Find where the given text appears and provide that cell's center as [X, Y] coordinate. 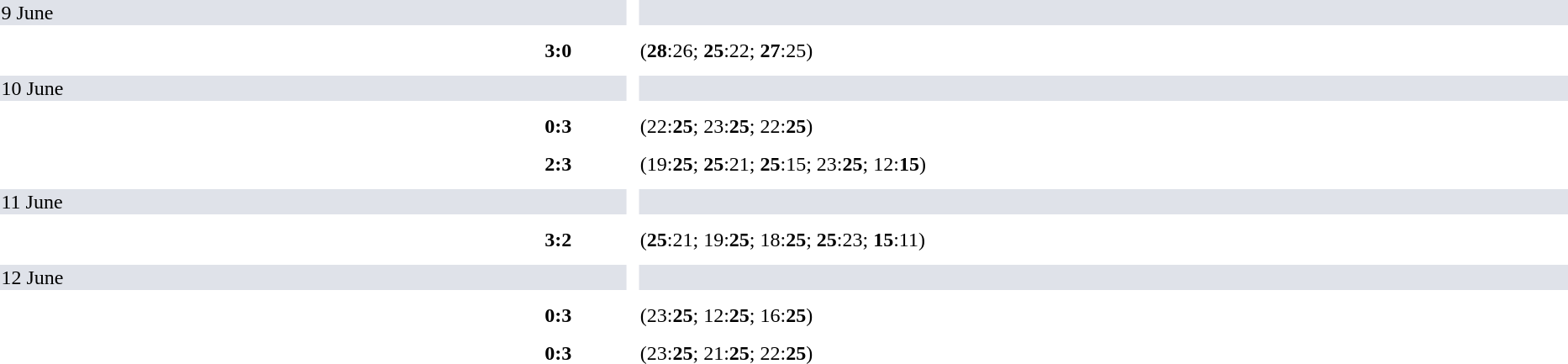
3:2 [558, 240]
11 June [313, 202]
(19:25; 25:21; 25:15; 23:25; 12:15) [1103, 164]
3:0 [558, 50]
10 June [313, 88]
(23:25; 12:25; 16:25) [1103, 315]
(28:26; 25:22; 27:25) [1103, 50]
9 June [313, 13]
12 June [313, 277]
(22:25; 23:25; 22:25) [1103, 126]
(25:21; 19:25; 18:25; 25:23; 15:11) [1103, 240]
2:3 [558, 164]
